Find where the given text appears and provide that cell's center as (x, y) coordinate. 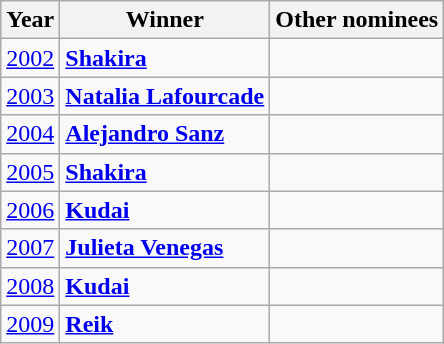
2004 (30, 134)
Year (30, 20)
2006 (30, 210)
2005 (30, 172)
2007 (30, 248)
2009 (30, 324)
Alejandro Sanz (165, 134)
Other nominees (357, 20)
2002 (30, 58)
Julieta Venegas (165, 248)
Winner (165, 20)
Natalia Lafourcade (165, 96)
Reik (165, 324)
2003 (30, 96)
2008 (30, 286)
